Identify which cell holds the provided text, then report its [x, y] central coordinate. 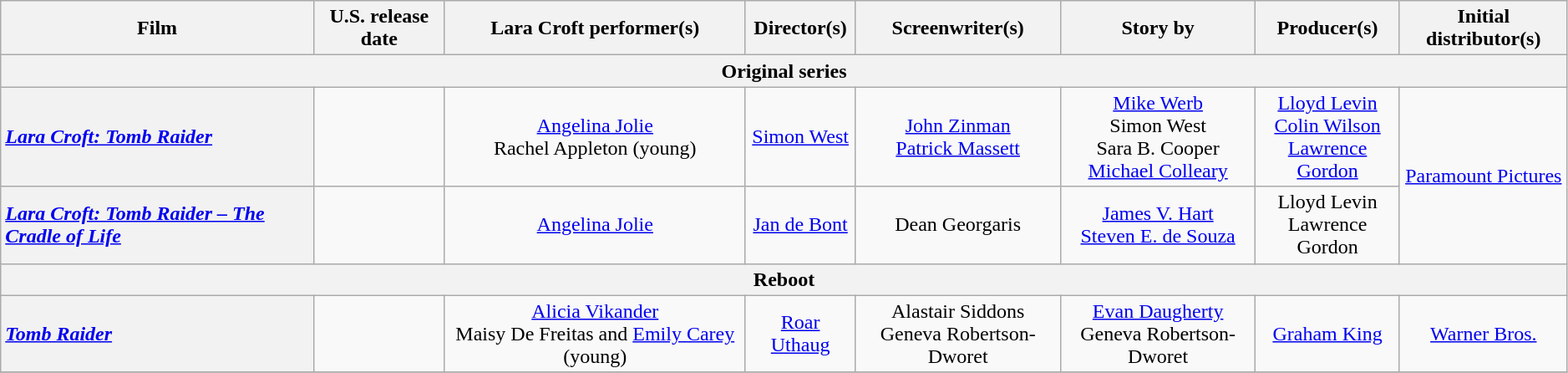
Screenwriter(s) [958, 28]
Tomb Raider [157, 334]
Paramount Pictures [1484, 176]
Simon West [800, 137]
Dean Georgaris [958, 225]
Jan de Bont [800, 225]
Film [157, 28]
Lara Croft: Tomb Raider [157, 137]
Initial distributor(s) [1484, 28]
John ZinmanPatrick Massett [958, 137]
Warner Bros. [1484, 334]
Alicia VikanderMaisy De Freitas and Emily Carey (young) [595, 334]
Story by [1158, 28]
Evan DaughertyGeneva Robertson-Dworet [1158, 334]
Angelina Jolie Rachel Appleton (young) [595, 137]
U.S. release date [379, 28]
Graham King [1327, 334]
Roar Uthaug [800, 334]
Lara Croft performer(s) [595, 28]
James V. HartSteven E. de Souza [1158, 225]
Reboot [784, 279]
Director(s) [800, 28]
Producer(s) [1327, 28]
Angelina Jolie [595, 225]
Alastair SiddonsGeneva Robertson-Dworet [958, 334]
Lara Croft: Tomb Raider – The Cradle of Life [157, 225]
Lloyd LevinLawrence Gordon [1327, 225]
Original series [784, 71]
Lloyd LevinColin WilsonLawrence Gordon [1327, 137]
Mike WerbSimon WestSara B. CooperMichael Colleary [1158, 137]
